Search for the cell housing the specified text and yield its (X, Y) center coordinate. 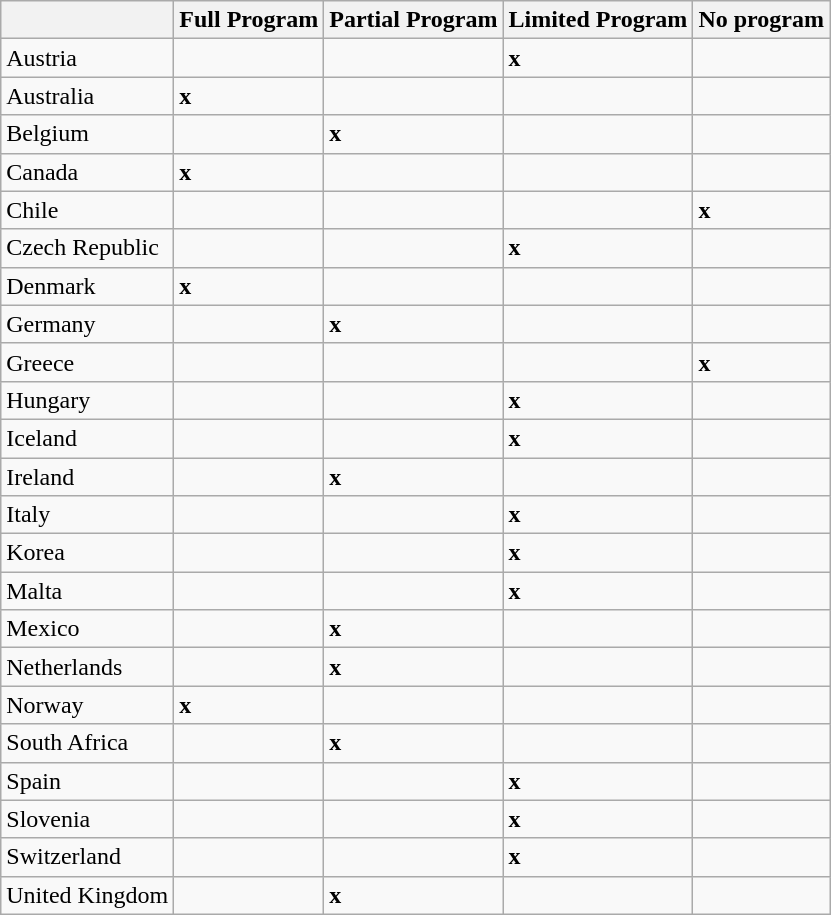
Mexico (88, 629)
Spain (88, 781)
Limited Program (598, 20)
Belgium (88, 134)
Norway (88, 705)
Czech Republic (88, 248)
Germany (88, 324)
Austria (88, 58)
Ireland (88, 477)
Korea (88, 553)
Denmark (88, 286)
Iceland (88, 438)
Switzerland (88, 857)
No program (762, 20)
Chile (88, 210)
United Kingdom (88, 895)
Italy (88, 515)
Full Program (249, 20)
Australia (88, 96)
Partial Program (414, 20)
Greece (88, 362)
Malta (88, 591)
Slovenia (88, 819)
Netherlands (88, 667)
South Africa (88, 743)
Canada (88, 172)
Hungary (88, 400)
